Identify which cell holds the provided text, then report its [X, Y] central coordinate. 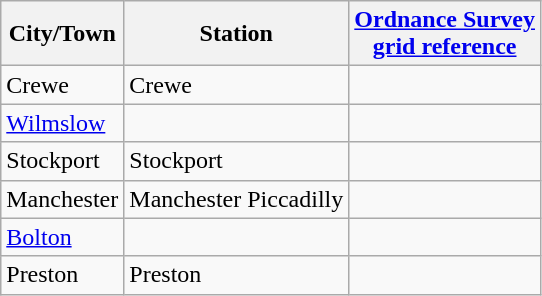
City/Town [62, 34]
Wilmslow [62, 123]
Manchester [62, 199]
Station [236, 34]
Ordnance Surveygrid reference [445, 34]
Bolton [62, 237]
Manchester Piccadilly [236, 199]
